Pinpoint the cell where the given text exists, returning its [X, Y] midpoint coordinate. 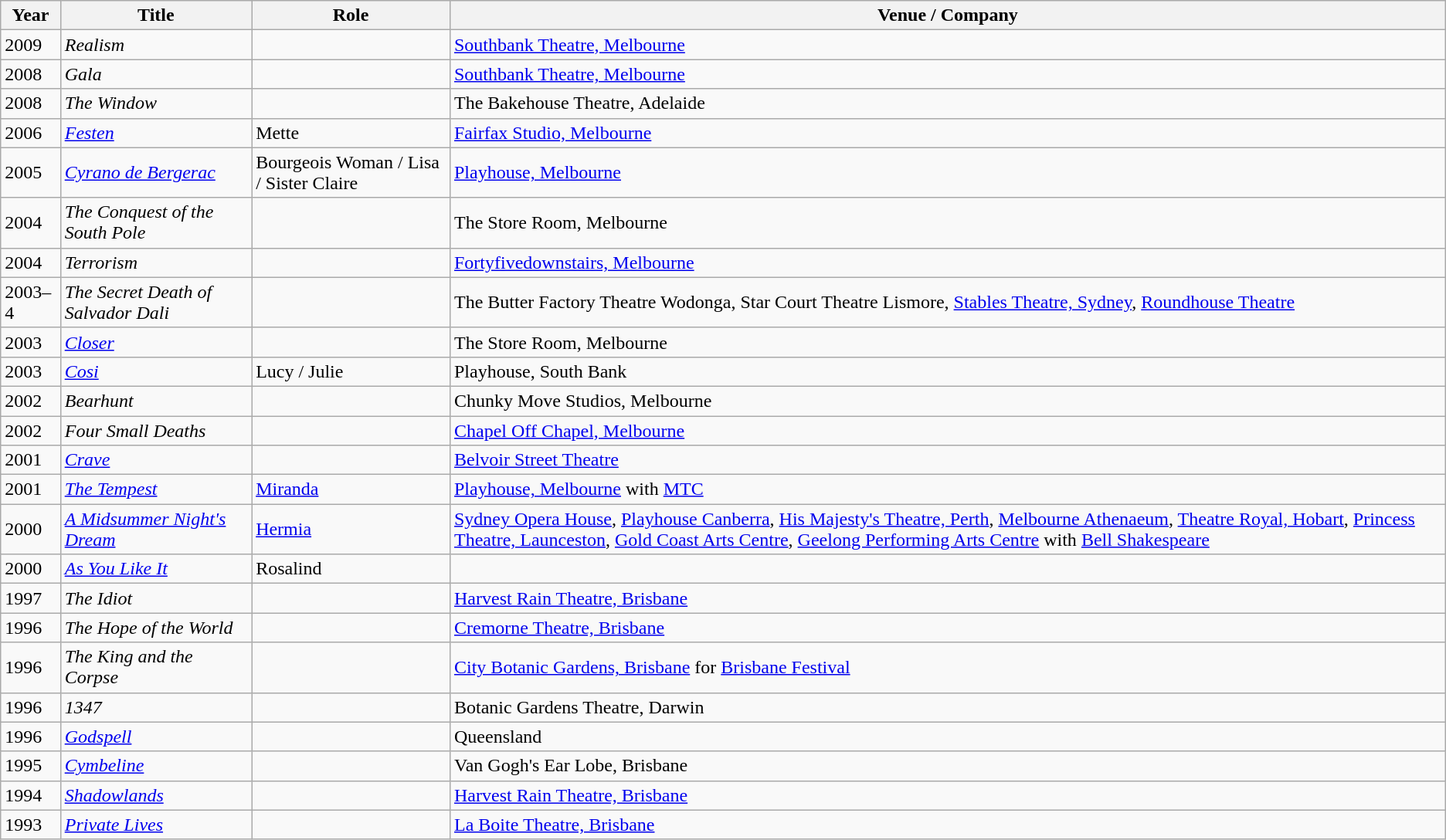
Gala [156, 74]
The Butter Factory Theatre Wodonga, Star Court Theatre Lismore, Stables Theatre, Sydney, Roundhouse Theatre [947, 303]
Title [156, 15]
Van Gogh's Ear Lobe, Brisbane [947, 766]
As You Like It [156, 569]
2009 [31, 45]
2006 [31, 133]
The King and the Corpse [156, 667]
Fortyfivedownstairs, Melbourne [947, 262]
City Botanic Gardens, Brisbane for Brisbane Festival [947, 667]
1995 [31, 766]
Role [351, 15]
Queensland [947, 737]
Cyrano de Bergerac [156, 173]
Lucy / Julie [351, 371]
Four Small Deaths [156, 430]
La Boite Theatre, Brisbane [947, 825]
Rosalind [351, 569]
Playhouse, Melbourne with MTC [947, 489]
Crave [156, 460]
1994 [31, 795]
Playhouse, South Bank [947, 371]
Mette [351, 133]
Fairfax Studio, Melbourne [947, 133]
Year [31, 15]
Shadowlands [156, 795]
The Idiot [156, 598]
1997 [31, 598]
Venue / Company [947, 15]
The Conquest of the South Pole [156, 222]
Bearhunt [156, 401]
Godspell [156, 737]
Playhouse, Melbourne [947, 173]
Bourgeois Woman / Lisa / Sister Claire [351, 173]
The Bakehouse Theatre, Adelaide [947, 103]
Chunky Move Studios, Melbourne [947, 401]
The Tempest [156, 489]
1347 [156, 707]
Botanic Gardens Theatre, Darwin [947, 707]
Realism [156, 45]
2003–4 [31, 303]
Hermia [351, 530]
Chapel Off Chapel, Melbourne [947, 430]
A Midsummer Night's Dream [156, 530]
Cosi [156, 371]
Festen [156, 133]
Cymbeline [156, 766]
The Window [156, 103]
Private Lives [156, 825]
1993 [31, 825]
Terrorism [156, 262]
Closer [156, 342]
2005 [31, 173]
Cremorne Theatre, Brisbane [947, 628]
Belvoir Street Theatre [947, 460]
Miranda [351, 489]
The Secret Death of Salvador Dali [156, 303]
The Hope of the World [156, 628]
